Pinpoint the cell where the given text exists, returning its [X, Y] midpoint coordinate. 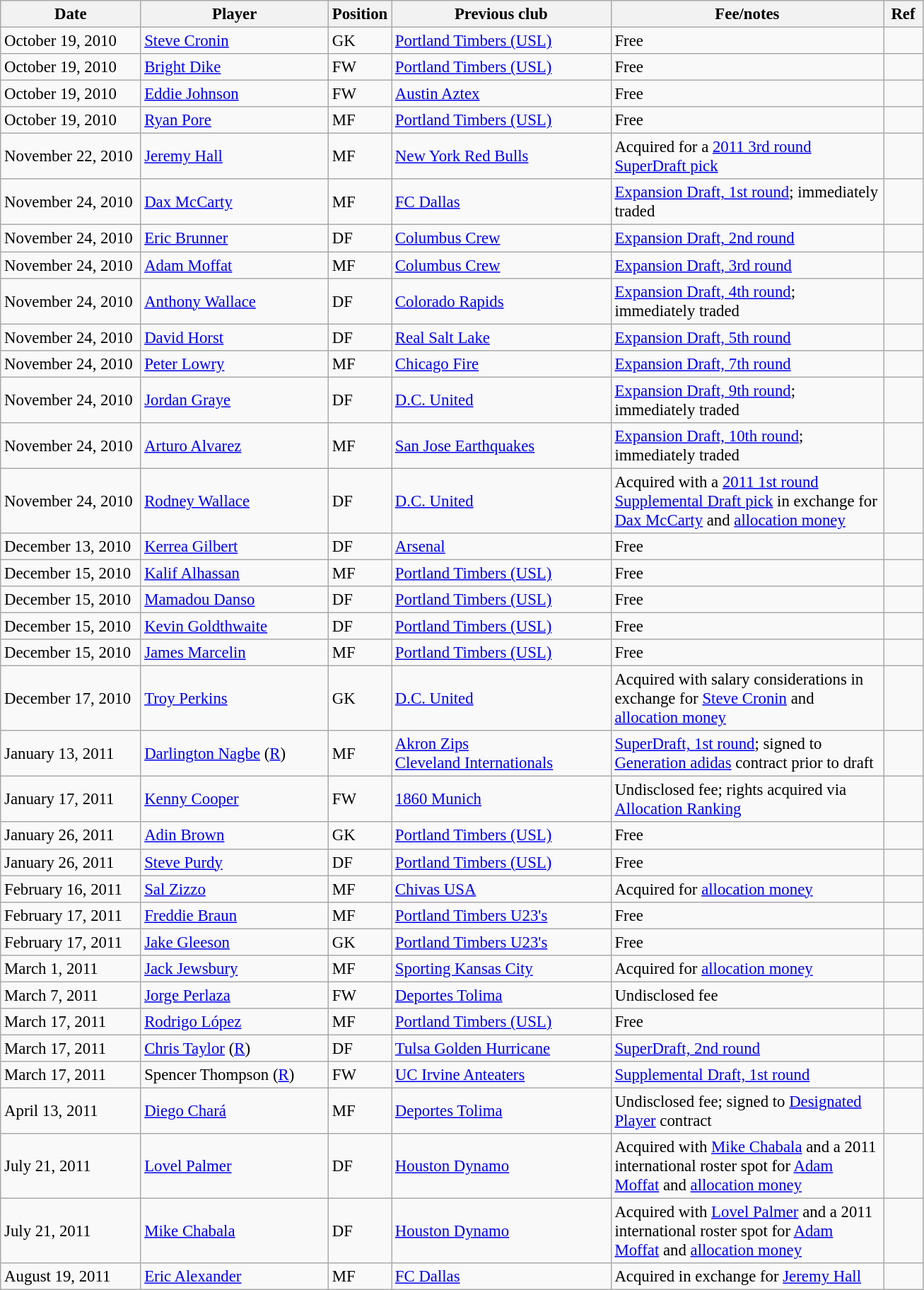
Undisclosed fee; rights acquired via Allocation Ranking [747, 799]
Expansion Draft, 3rd round [747, 265]
Troy Perkins [235, 699]
Expansion Draft, 5th round [747, 337]
Dax McCarty [235, 202]
Position [359, 14]
Kenny Cooper [235, 799]
Jack Jewsbury [235, 969]
Sporting Kansas City [502, 969]
Jordan Graye [235, 400]
Undisclosed fee; signed to Designated Player contract [747, 1112]
Bright Dike [235, 67]
Arsenal [502, 547]
Player [235, 14]
Austin Aztex [502, 94]
Acquired with salary considerations in exchange for Steve Cronin and allocation money [747, 699]
January 17, 2011 [71, 799]
Freddie Braun [235, 915]
Rodrigo López [235, 1022]
December 17, 2010 [71, 699]
Acquired in exchange for Jeremy Hall [747, 1277]
Acquired with Mike Chabala and a 2011 international roster spot for Adam Moffat and allocation money [747, 1166]
UC Irvine Anteaters [502, 1075]
January 13, 2011 [71, 754]
Acquired with Lovel Palmer and a 2011 international roster spot for Adam Moffat and allocation money [747, 1231]
February 16, 2011 [71, 889]
Jeremy Hall [235, 157]
Kerrea Gilbert [235, 547]
December 13, 2010 [71, 547]
Eric Brunner [235, 238]
James Marcelin [235, 653]
Steve Cronin [235, 41]
Jake Gleeson [235, 942]
Kevin Goldthwaite [235, 627]
March 1, 2011 [71, 969]
New York Red Bulls [502, 157]
San Jose Earthquakes [502, 446]
Expansion Draft, 4th round; immediately traded [747, 301]
August 19, 2011 [71, 1277]
Chicago Fire [502, 364]
Date [71, 14]
Diego Chará [235, 1112]
Peter Lowry [235, 364]
Acquired with a 2011 1st round Supplemental Draft pick in exchange for Dax McCarty and allocation money [747, 501]
Arturo Alvarez [235, 446]
Jorge Perlaza [235, 995]
Rodney Wallace [235, 501]
SuperDraft, 2nd round [747, 1048]
Colorado Rapids [502, 301]
Expansion Draft, 10th round; immediately traded [747, 446]
Ref [903, 14]
March 7, 2011 [71, 995]
April 13, 2011 [71, 1112]
Adam Moffat [235, 265]
Steve Purdy [235, 862]
Undisclosed fee [747, 995]
Lovel Palmer [235, 1166]
Tulsa Golden Hurricane [502, 1048]
Mike Chabala [235, 1231]
David Horst [235, 337]
Darlington Nagbe (R) [235, 754]
Previous club [502, 14]
Acquired for a 2011 3rd round SuperDraft pick [747, 157]
Expansion Draft, 7th round [747, 364]
Expansion Draft, 9th round; immediately traded [747, 400]
Supplemental Draft, 1st round [747, 1075]
Eric Alexander [235, 1277]
Spencer Thompson (R) [235, 1075]
Real Salt Lake [502, 337]
Sal Zizzo [235, 889]
Chris Taylor (R) [235, 1048]
Eddie Johnson [235, 94]
SuperDraft, 1st round; signed to Generation adidas contract prior to draft [747, 754]
Mamadou Danso [235, 600]
Adin Brown [235, 836]
Anthony Wallace [235, 301]
Expansion Draft, 1st round; immediately traded [747, 202]
1860 Munich [502, 799]
Chivas USA [502, 889]
November 22, 2010 [71, 157]
Expansion Draft, 2nd round [747, 238]
Fee/notes [747, 14]
Akron Zips Cleveland Internationals [502, 754]
Kalif Alhassan [235, 573]
Ryan Pore [235, 120]
